Search for the cell housing the specified text and yield its (X, Y) center coordinate. 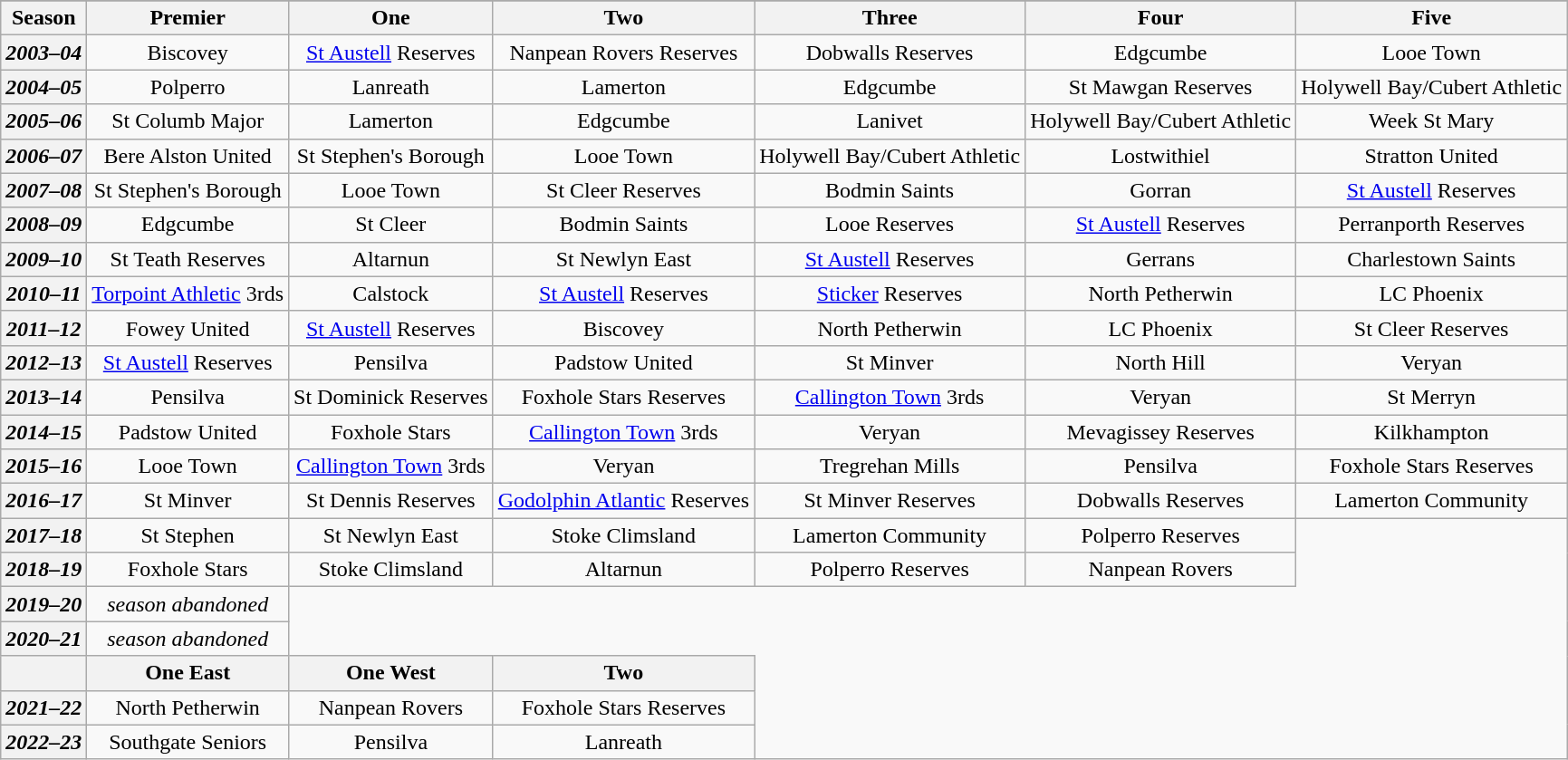
2018–19 (43, 570)
2020–21 (43, 639)
2021–22 (43, 707)
Perranporth Reserves (1431, 225)
2016–17 (43, 501)
Polperro (188, 87)
Premier (188, 18)
Bere Alston United (188, 156)
Sticker Reserves (890, 293)
Lostwithiel (1161, 156)
Gerrans (1161, 259)
2017–18 (43, 535)
Nanpean Rovers Reserves (623, 53)
2009–10 (43, 259)
St Stephen (188, 535)
North Hill (1161, 362)
2014–15 (43, 432)
2011–12 (43, 328)
St Columb Major (188, 121)
Charlestown Saints (1431, 259)
Calstock (391, 293)
2012–13 (43, 362)
2005–06 (43, 121)
2019–20 (43, 604)
2004–05 (43, 87)
St Teath Reserves (188, 259)
One East (188, 673)
One (391, 18)
St Mawgan Reserves (1161, 87)
2015–16 (43, 467)
2008–09 (43, 225)
Gorran (1161, 190)
St Minver Reserves (890, 501)
St Cleer (391, 225)
One West (391, 673)
2003–04 (43, 53)
Torpoint Athletic 3rds (188, 293)
Stratton United (1431, 156)
Kilkhampton (1431, 432)
Week St Mary (1431, 121)
2006–07 (43, 156)
Four (1161, 18)
St Dennis Reserves (391, 501)
Five (1431, 18)
Fowey United (188, 328)
Three (890, 18)
St Merryn (1431, 397)
2010–11 (43, 293)
2007–08 (43, 190)
St Dominick Reserves (391, 397)
Season (43, 18)
Mevagissey Reserves (1161, 432)
2022–23 (43, 742)
Godolphin Atlantic Reserves (623, 501)
Looe Reserves (890, 225)
2013–14 (43, 397)
Lanivet (890, 121)
Tregrehan Mills (890, 467)
Southgate Seniors (188, 742)
